Output the (X, Y) coordinate of the center of the cell containing the given text.  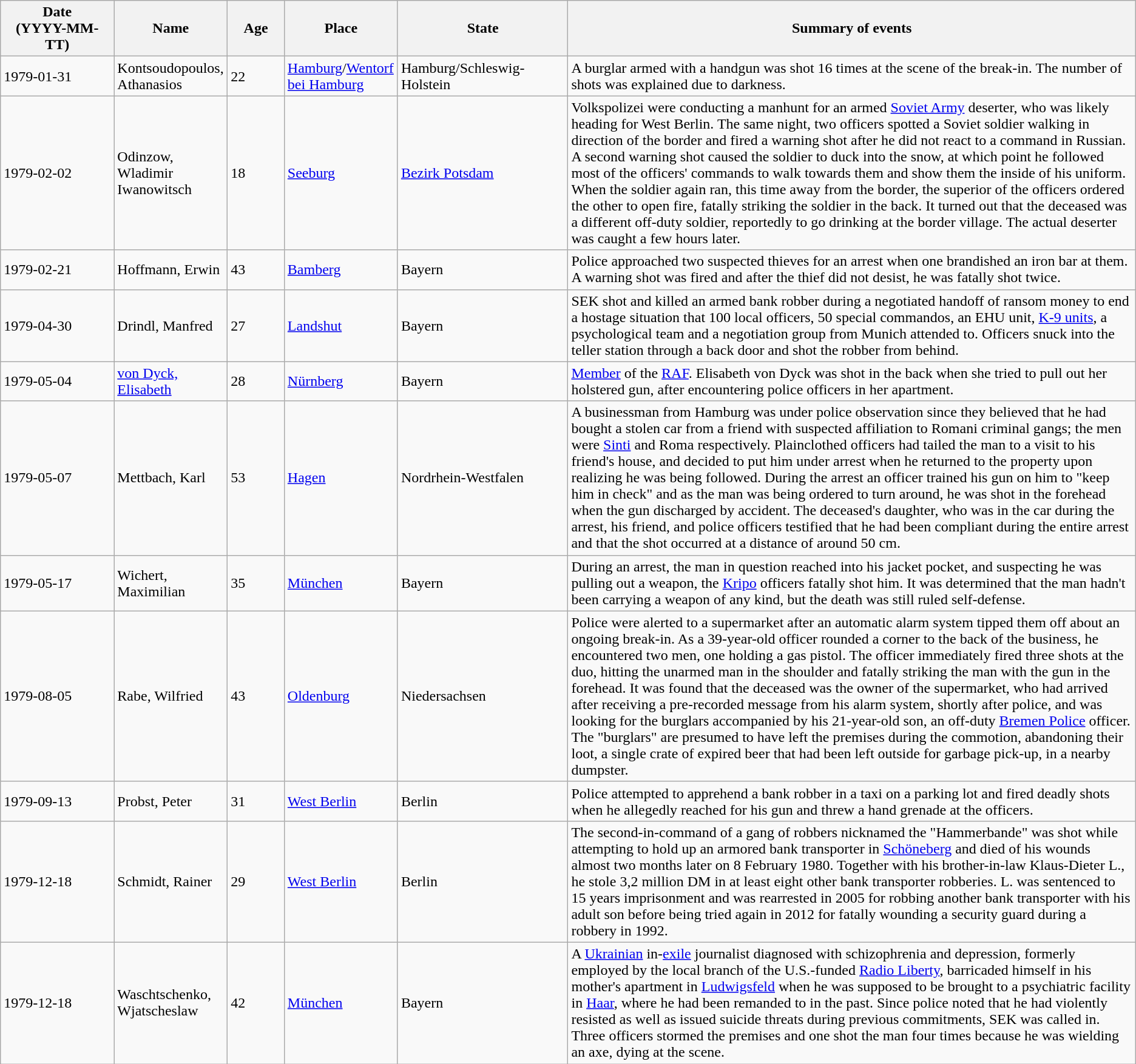
1979-01-31 (57, 76)
Wichert, Maximilian (171, 583)
Seeburg (341, 173)
Hoffmann, Erwin (171, 269)
Nürnberg (341, 381)
Schmidt, Rainer (171, 881)
1979-05-17 (57, 583)
Summary of events (852, 29)
1979-05-07 (57, 478)
29 (256, 881)
1979-04-30 (57, 325)
18 (256, 173)
Hagen (341, 478)
A burglar armed with a handgun was shot 16 times at the scene of the break-in. The number of shots was explained due to darkness. (852, 76)
Oldenburg (341, 696)
Age (256, 29)
von Dyck, Elisabeth (171, 381)
Nordrhein-Westfalen (483, 478)
Name (171, 29)
Place (341, 29)
53 (256, 478)
Waschtschenko, Wjatscheslaw (171, 1003)
Drindl, Manfred (171, 325)
27 (256, 325)
Date(YYYY-MM-TT) (57, 29)
1979-02-21 (57, 269)
28 (256, 381)
31 (256, 801)
42 (256, 1003)
Niedersachsen (483, 696)
Kontsoudopoulos, Athanasios (171, 76)
35 (256, 583)
Landshut (341, 325)
1979-08-05 (57, 696)
Bamberg (341, 269)
1979-09-13 (57, 801)
Mettbach, Karl (171, 478)
Probst, Peter (171, 801)
Odinzow, Wladimir Iwanowitsch (171, 173)
State (483, 29)
Hamburg/Wentorf bei Hamburg (341, 76)
Hamburg/Schleswig-Holstein (483, 76)
1979-05-04 (57, 381)
1979-02-02 (57, 173)
Rabe, Wilfried (171, 696)
22 (256, 76)
Bezirk Potsdam (483, 173)
